Pinpoint the cell where the given text exists, returning its [X, Y] midpoint coordinate. 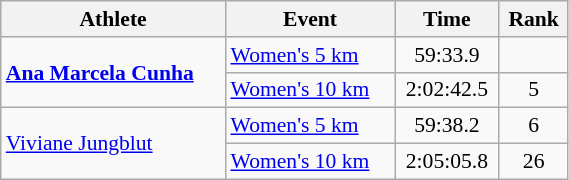
Event [310, 19]
Viviane Jungblut [114, 144]
Ana Marcela Cunha [114, 72]
Rank [534, 19]
Athlete [114, 19]
2:02:42.5 [448, 90]
6 [534, 126]
5 [534, 90]
59:38.2 [448, 126]
26 [534, 162]
Time [448, 19]
59:33.9 [448, 55]
2:05:05.8 [448, 162]
